Provide the (X, Y) coordinate of the cell's center where the given text is located.  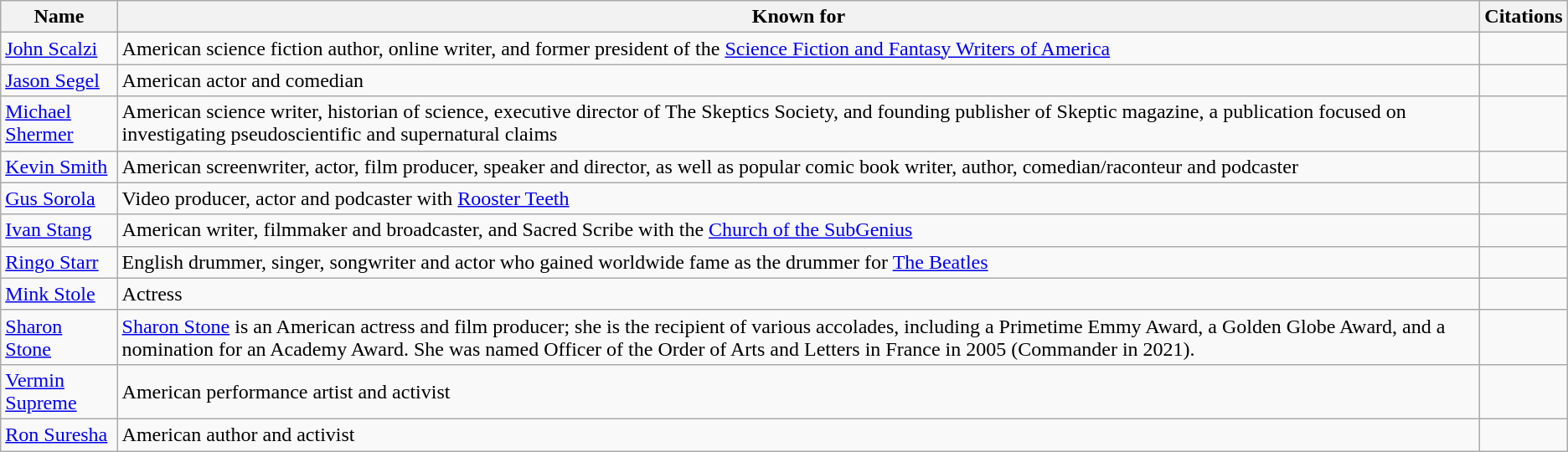
Gus Sorola (59, 198)
Video producer, actor and podcaster with Rooster Teeth (799, 198)
American performance artist and activist (799, 392)
American screenwriter, actor, film producer, speaker and director, as well as popular comic book writer, author, comedian/raconteur and podcaster (799, 167)
John Scalzi (59, 49)
Actress (799, 294)
Sharon Stone (59, 336)
American writer, filmmaker and broadcaster, and Sacred Scribe with the Church of the SubGenius (799, 230)
Jason Segel (59, 80)
Kevin Smith (59, 167)
Ivan Stang (59, 230)
Name (59, 17)
Known for (799, 17)
Ringo Starr (59, 262)
Vermin Supreme (59, 392)
American science fiction author, online writer, and former president of the Science Fiction and Fantasy Writers of America (799, 49)
American author and activist (799, 434)
Michael Shermer (59, 124)
Mink Stole (59, 294)
American actor and comedian (799, 80)
English drummer, singer, songwriter and actor who gained worldwide fame as the drummer for The Beatles (799, 262)
Ron Suresha (59, 434)
Citations (1524, 17)
